Locate the cell with the specified text and output its [x, y] center coordinate. 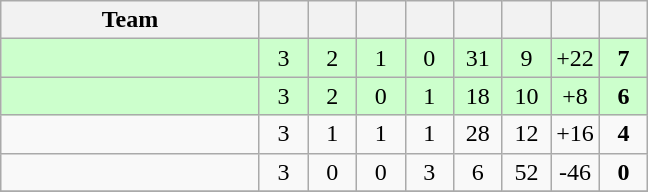
+8 [576, 96]
7 [624, 58]
9 [526, 58]
52 [526, 172]
31 [478, 58]
-46 [576, 172]
4 [624, 134]
+22 [576, 58]
10 [526, 96]
28 [478, 134]
12 [526, 134]
18 [478, 96]
Team [130, 20]
+16 [576, 134]
